Return the [x, y] coordinate for the center point of the cell that contains the specified text.  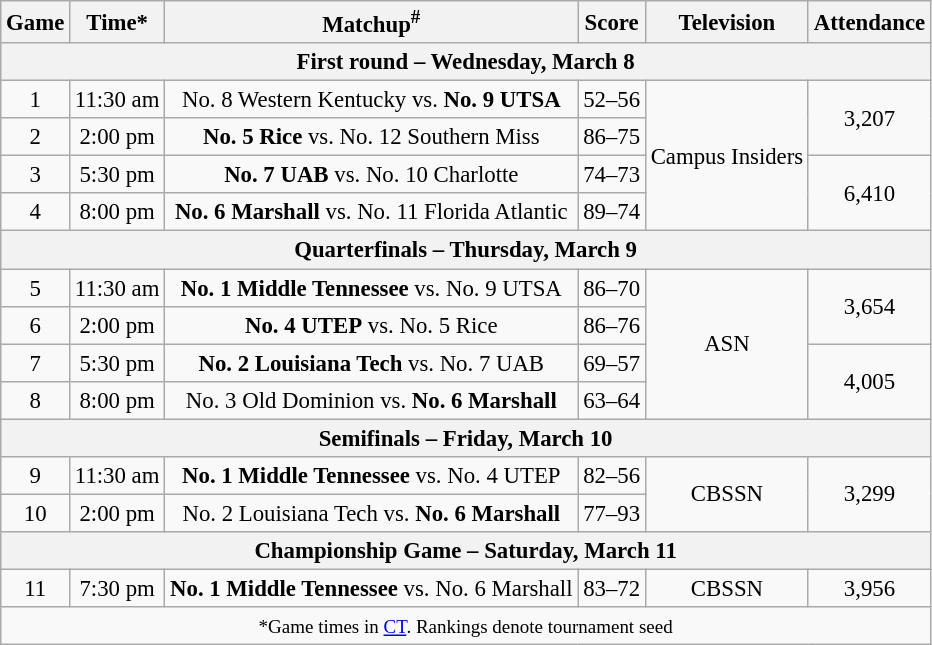
Quarterfinals – Thursday, March 9 [466, 250]
4 [36, 213]
5 [36, 288]
Television [726, 22]
7:30 pm [118, 588]
3,207 [869, 118]
No. 4 UTEP vs. No. 5 Rice [372, 325]
3 [36, 175]
No. 7 UAB vs. No. 10 Charlotte [372, 175]
Game [36, 22]
52–56 [612, 100]
4,005 [869, 382]
Championship Game – Saturday, March 11 [466, 551]
First round – Wednesday, March 8 [466, 62]
No. 3 Old Dominion vs. No. 6 Marshall [372, 400]
Campus Insiders [726, 156]
86–75 [612, 137]
No. 1 Middle Tennessee vs. No. 4 UTEP [372, 476]
6,410 [869, 194]
Attendance [869, 22]
89–74 [612, 213]
Semifinals – Friday, March 10 [466, 438]
10 [36, 513]
No. 5 Rice vs. No. 12 Southern Miss [372, 137]
63–64 [612, 400]
86–76 [612, 325]
86–70 [612, 288]
6 [36, 325]
No. 6 Marshall vs. No. 11 Florida Atlantic [372, 213]
Matchup# [372, 22]
3,956 [869, 588]
*Game times in CT. Rankings denote tournament seed [466, 626]
9 [36, 476]
74–73 [612, 175]
69–57 [612, 363]
No. 8 Western Kentucky vs. No. 9 UTSA [372, 100]
2 [36, 137]
7 [36, 363]
3,299 [869, 494]
No. 2 Louisiana Tech vs. No. 6 Marshall [372, 513]
No. 2 Louisiana Tech vs. No. 7 UAB [372, 363]
3,654 [869, 306]
83–72 [612, 588]
No. 1 Middle Tennessee vs. No. 6 Marshall [372, 588]
No. 1 Middle Tennessee vs. No. 9 UTSA [372, 288]
82–56 [612, 476]
8 [36, 400]
ASN [726, 344]
11 [36, 588]
77–93 [612, 513]
Time* [118, 22]
1 [36, 100]
Score [612, 22]
